Locate the cell with the specified text and output its (x, y) center coordinate. 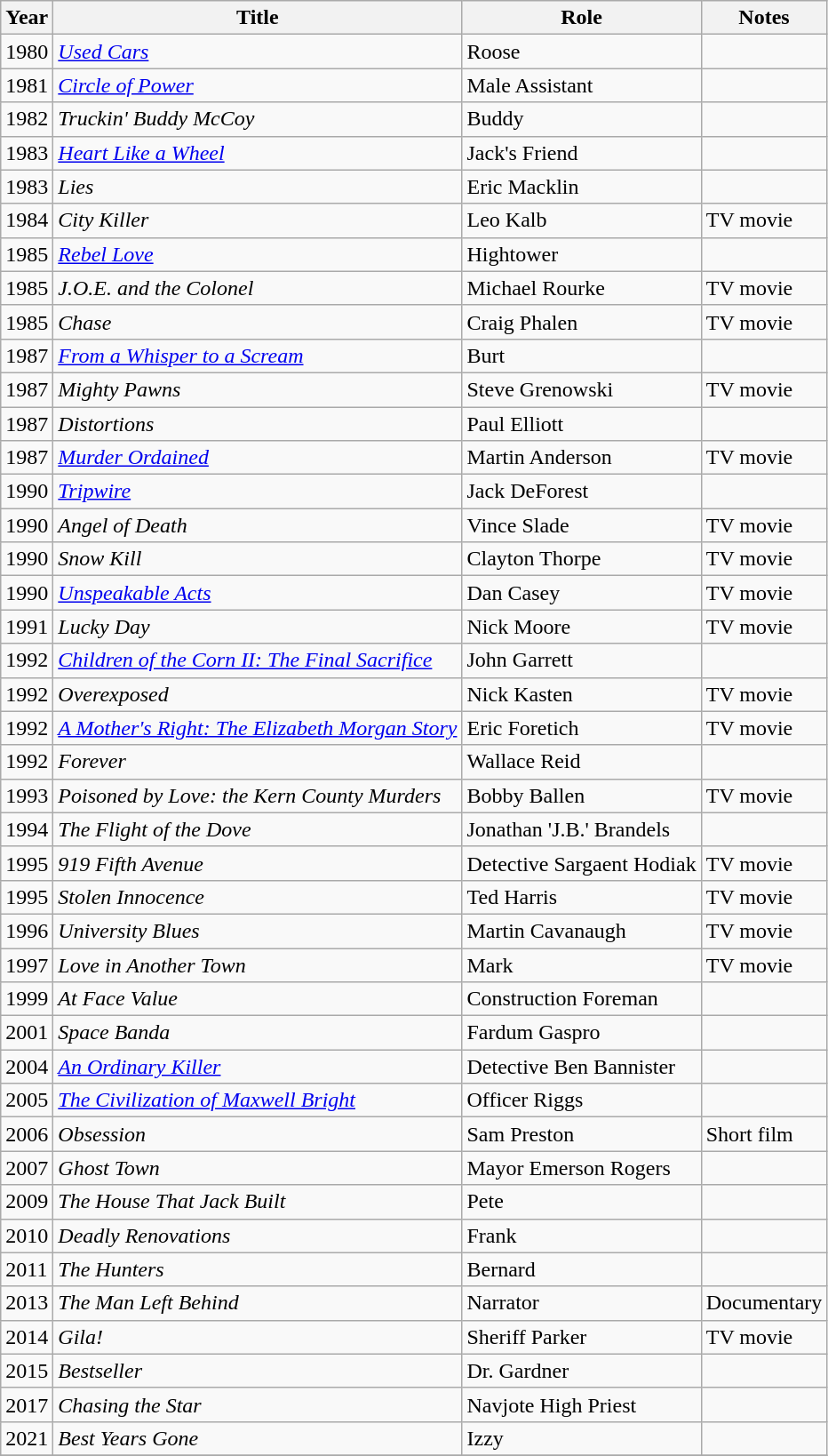
Chasing the Star (258, 1404)
Narrator (581, 1303)
Bernard (581, 1269)
Chase (258, 322)
Gila! (258, 1337)
1993 (27, 796)
Paul Elliott (581, 424)
1982 (27, 119)
Fardum Gaspro (581, 1033)
2011 (27, 1269)
1991 (27, 627)
Navjote High Priest (581, 1404)
A Mother's Right: The Elizabeth Morgan Story (258, 728)
Dr. Gardner (581, 1371)
Distortions (258, 424)
Michael Rourke (581, 288)
2021 (27, 1438)
2005 (27, 1100)
Jonathan 'J.B.' Brandels (581, 829)
The House That Jack Built (258, 1202)
Steve Grenowski (581, 389)
2017 (27, 1404)
Izzy (581, 1438)
Eric Foretich (581, 728)
2001 (27, 1033)
Used Cars (258, 52)
Bobby Ballen (581, 796)
Jack's Friend (581, 153)
Construction Foreman (581, 999)
City Killer (258, 220)
2015 (27, 1371)
Jack DeForest (581, 492)
Rebel Love (258, 254)
1997 (27, 964)
Murder Ordained (258, 458)
The Civilization of Maxwell Bright (258, 1100)
1994 (27, 829)
1980 (27, 52)
Overexposed (258, 694)
2010 (27, 1236)
Wallace Reid (581, 762)
919 Fifth Avenue (258, 863)
Martin Cavanaugh (581, 931)
Documentary (764, 1303)
J.O.E. and the Colonel (258, 288)
Lies (258, 187)
Martin Anderson (581, 458)
Mark (581, 964)
Officer Riggs (581, 1100)
Leo Kalb (581, 220)
Buddy (581, 119)
An Ordinary Killer (258, 1067)
Angel of Death (258, 525)
Tripwire (258, 492)
Notes (764, 18)
At Face Value (258, 999)
The Man Left Behind (258, 1303)
John Garrett (581, 660)
Obsession (258, 1134)
2006 (27, 1134)
Stolen Innocence (258, 897)
Unspeakable Acts (258, 593)
2009 (27, 1202)
Ghost Town (258, 1168)
Truckin' Buddy McCoy (258, 119)
Children of the Corn II: The Final Sacrifice (258, 660)
Short film (764, 1134)
2007 (27, 1168)
1981 (27, 85)
Detective Sargaent Hodiak (581, 863)
Role (581, 18)
Nick Moore (581, 627)
From a Whisper to a Scream (258, 356)
Love in Another Town (258, 964)
Year (27, 18)
Poisoned by Love: the Kern County Murders (258, 796)
Detective Ben Bannister (581, 1067)
1984 (27, 220)
Snow Kill (258, 559)
Sheriff Parker (581, 1337)
Best Years Gone (258, 1438)
Space Banda (258, 1033)
Ted Harris (581, 897)
University Blues (258, 931)
Male Assistant (581, 85)
Hightower (581, 254)
Deadly Renovations (258, 1236)
Craig Phalen (581, 322)
2014 (27, 1337)
2013 (27, 1303)
Title (258, 18)
Mayor Emerson Rogers (581, 1168)
Pete (581, 1202)
Circle of Power (258, 85)
1999 (27, 999)
2004 (27, 1067)
Vince Slade (581, 525)
Nick Kasten (581, 694)
Frank (581, 1236)
1996 (27, 931)
The Flight of the Dove (258, 829)
The Hunters (258, 1269)
Clayton Thorpe (581, 559)
Dan Casey (581, 593)
Sam Preston (581, 1134)
Mighty Pawns (258, 389)
Heart Like a Wheel (258, 153)
Eric Macklin (581, 187)
Lucky Day (258, 627)
Roose (581, 52)
Forever (258, 762)
Bestseller (258, 1371)
Burt (581, 356)
